Return (x, y) of the center of cell containing provided text 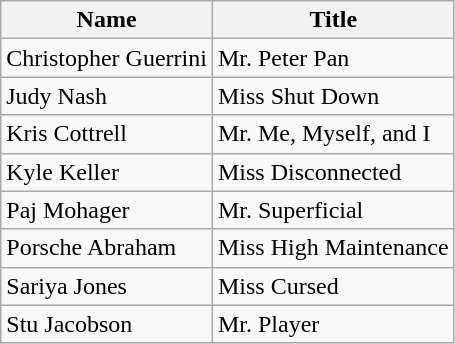
Mr. Player (333, 324)
Title (333, 20)
Christopher Guerrini (107, 58)
Judy Nash (107, 96)
Mr. Peter Pan (333, 58)
Kyle Keller (107, 172)
Kris Cottrell (107, 134)
Miss Shut Down (333, 96)
Sariya Jones (107, 286)
Name (107, 20)
Mr. Me, Myself, and I (333, 134)
Paj Mohager (107, 210)
Stu Jacobson (107, 324)
Porsche Abraham (107, 248)
Mr. Superficial (333, 210)
Miss High Maintenance (333, 248)
Miss Cursed (333, 286)
Miss Disconnected (333, 172)
